Locate the cell with the specified text and output its (X, Y) center coordinate. 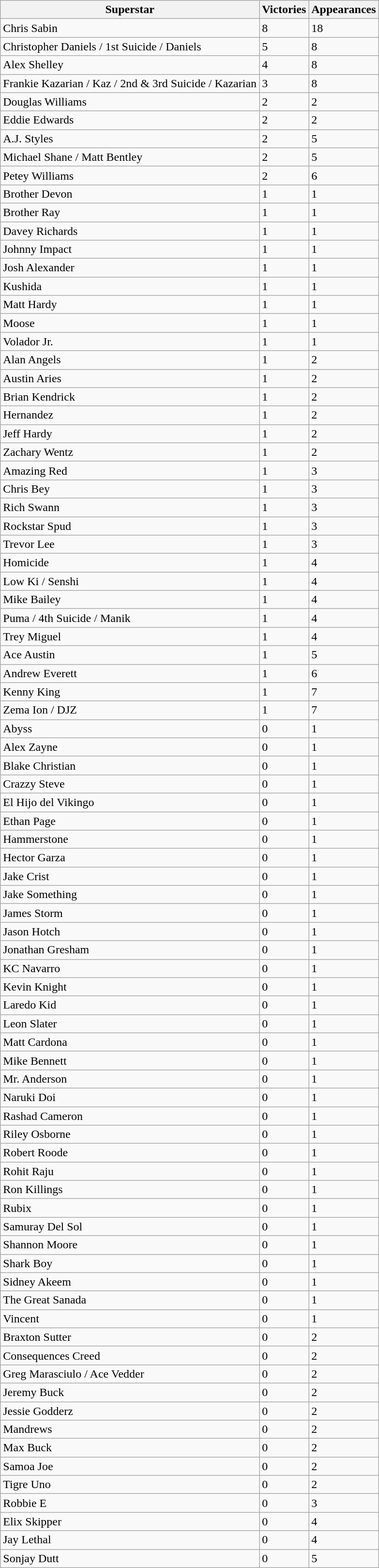
Zachary Wentz (130, 452)
Trey Miguel (130, 637)
Chris Sabin (130, 28)
Elix Skipper (130, 1521)
Volador Jr. (130, 342)
Zema Ion / DJZ (130, 710)
Frankie Kazarian / Kaz / 2nd & 3rd Suicide / Kazarian (130, 83)
Chris Bey (130, 489)
Shark Boy (130, 1263)
Alex Zayne (130, 747)
Samoa Joe (130, 1466)
Vincent (130, 1319)
Kenny King (130, 692)
Rubix (130, 1208)
Sidney Akeem (130, 1282)
Superstar (130, 10)
Robert Roode (130, 1153)
Appearances (344, 10)
Alan Angels (130, 360)
Petey Williams (130, 175)
Braxton Sutter (130, 1337)
Brian Kendrick (130, 397)
James Storm (130, 913)
Kevin Knight (130, 987)
Mr. Anderson (130, 1079)
Homicide (130, 563)
Ethan Page (130, 821)
Max Buck (130, 1448)
Riley Osborne (130, 1134)
Jeremy Buck (130, 1392)
The Great Sanada (130, 1300)
Low Ki / Senshi (130, 581)
Sonjay Dutt (130, 1558)
Naruki Doi (130, 1097)
Rashad Cameron (130, 1116)
Samuray Del Sol (130, 1226)
Moose (130, 323)
Andrew Everett (130, 673)
Shannon Moore (130, 1245)
Puma / 4th Suicide / Manik (130, 618)
Mike Bailey (130, 600)
Tigre Uno (130, 1485)
Greg Marasciulo / Ace Vedder (130, 1374)
Mike Bennett (130, 1060)
Jeff Hardy (130, 434)
Ace Austin (130, 655)
Rockstar Spud (130, 526)
Kushida (130, 286)
Hernandez (130, 415)
Brother Ray (130, 212)
Hammerstone (130, 839)
Victories (284, 10)
A.J. Styles (130, 139)
Mandrews (130, 1429)
Jonathan Gresham (130, 950)
Laredo Kid (130, 1005)
Jay Lethal (130, 1540)
Michael Shane / Matt Bentley (130, 157)
Amazing Red (130, 470)
Jake Crist (130, 876)
Eddie Edwards (130, 120)
Hector Garza (130, 858)
Jake Something (130, 895)
Davey Richards (130, 231)
Leon Slater (130, 1024)
Douglas Williams (130, 102)
Jason Hotch (130, 931)
Brother Devon (130, 194)
Robbie E (130, 1503)
Jessie Godderz (130, 1411)
Rich Swann (130, 507)
Crazzy Steve (130, 784)
Austin Aries (130, 378)
Matt Hardy (130, 305)
Matt Cardona (130, 1042)
Abyss (130, 729)
Rohit Raju (130, 1171)
Blake Christian (130, 765)
El Hijo del Vikingo (130, 802)
18 (344, 28)
Johnny Impact (130, 249)
Josh Alexander (130, 268)
Ron Killings (130, 1190)
Trevor Lee (130, 544)
Consequences Creed (130, 1355)
KC Navarro (130, 968)
Alex Shelley (130, 65)
Christopher Daniels / 1st Suicide / Daniels (130, 47)
